Scan for the cell matching the given text and deliver its [x, y] coordinate at center. 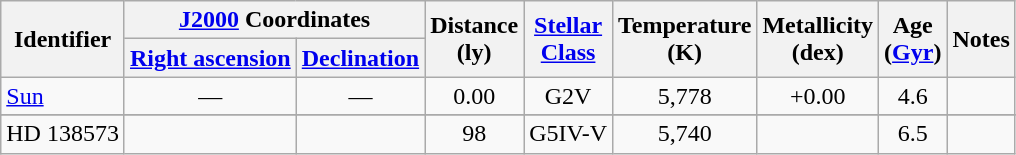
Right ascension [210, 58]
Sun [63, 96]
Age(Gyr) [913, 39]
Temperature(K) [685, 39]
Metallicity(dex) [818, 39]
G2V [568, 96]
0.00 [474, 96]
4.6 [913, 96]
+0.00 [818, 96]
6.5 [913, 134]
HD 138573 [63, 134]
J2000 Coordinates [274, 20]
5,778 [685, 96]
Identifier [63, 39]
StellarClass [568, 39]
98 [474, 134]
Distance(ly) [474, 39]
Declination [360, 58]
5,740 [685, 134]
Notes [981, 39]
G5IV-V [568, 134]
